Return the (x, y) coordinate for the center point of the cell that contains the specified text.  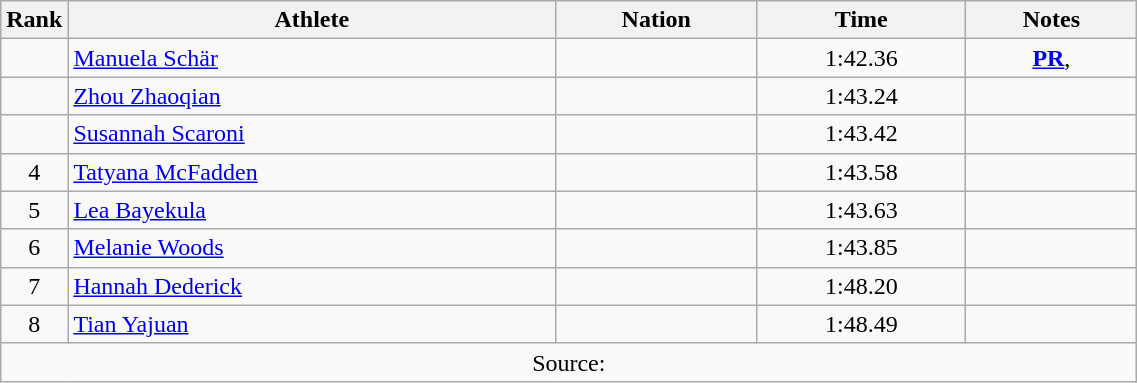
1:48.20 (862, 286)
5 (34, 210)
7 (34, 286)
1:43.63 (862, 210)
Notes (1052, 20)
Nation (656, 20)
1:43.58 (862, 172)
1:48.49 (862, 324)
Lea Bayekula (312, 210)
Source: (569, 362)
Athlete (312, 20)
Hannah Dederick (312, 286)
8 (34, 324)
PR, (1052, 58)
1:43.85 (862, 248)
Tatyana McFadden (312, 172)
Susannah Scaroni (312, 134)
4 (34, 172)
6 (34, 248)
1:43.42 (862, 134)
Melanie Woods (312, 248)
Manuela Schär (312, 58)
1:42.36 (862, 58)
Rank (34, 20)
Zhou Zhaoqian (312, 96)
1:43.24 (862, 96)
Time (862, 20)
Tian Yajuan (312, 324)
